Determine the [X, Y] coordinate at the center of the cell enclosing the given text.  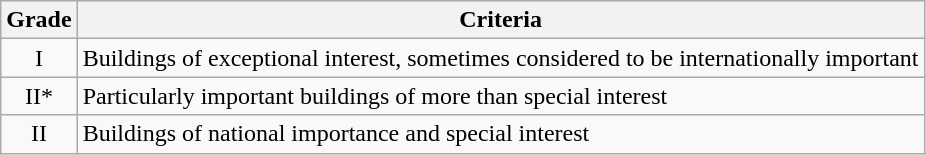
II* [39, 96]
Buildings of national importance and special interest [500, 134]
II [39, 134]
Criteria [500, 20]
Grade [39, 20]
Particularly important buildings of more than special interest [500, 96]
Buildings of exceptional interest, sometimes considered to be internationally important [500, 58]
I [39, 58]
